Return (X, Y) of the center of cell containing provided text 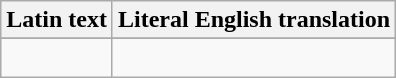
Latin text (57, 20)
Literal English translation (254, 20)
